For the text-containing cell, return its midpoint in (x, y) coordinate format. 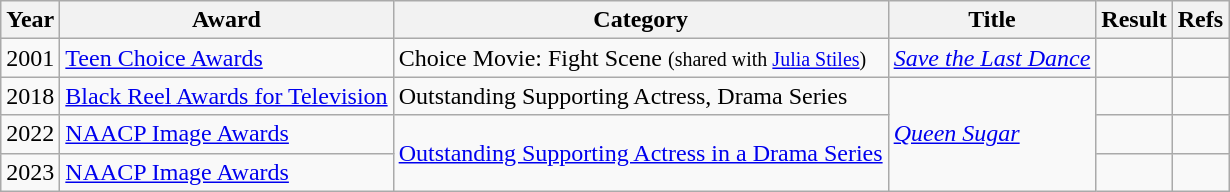
2023 (30, 172)
Choice Movie: Fight Scene (shared with Julia Stiles) (640, 58)
Black Reel Awards for Television (226, 96)
Refs (1200, 20)
Title (992, 20)
2022 (30, 134)
2001 (30, 58)
Award (226, 20)
Category (640, 20)
Result (1134, 20)
Outstanding Supporting Actress in a Drama Series (640, 153)
Save the Last Dance (992, 58)
Teen Choice Awards (226, 58)
Outstanding Supporting Actress, Drama Series (640, 96)
Queen Sugar (992, 134)
Year (30, 20)
2018 (30, 96)
